From the cell containing the given text, extract its center point as [X, Y] coordinate. 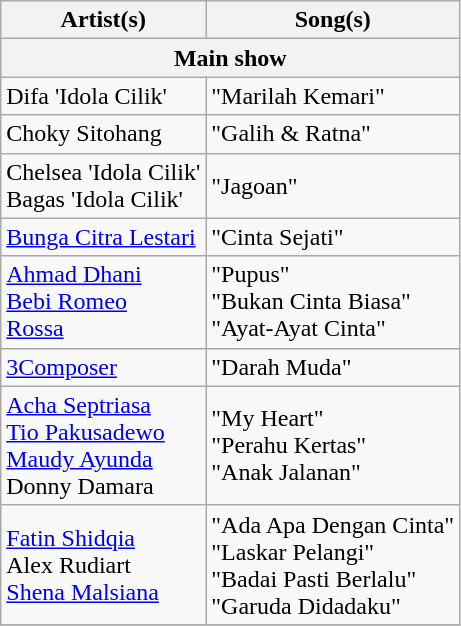
"Marilah Kemari" [333, 96]
"Ada Apa Dengan Cinta""Laskar Pelangi""Badai Pasti Berlalu""Garuda Didadaku" [333, 564]
Artist(s) [104, 20]
Difa 'Idola Cilik' [104, 96]
Chelsea 'Idola Cilik'Bagas 'Idola Cilik' [104, 186]
"Darah Muda" [333, 367]
Ahmad DhaniBebi RomeoRossa [104, 302]
3Composer [104, 367]
Bunga Citra Lestari [104, 237]
Song(s) [333, 20]
"Jagoan" [333, 186]
Fatin ShidqiaAlex RudiartShena Malsiana [104, 564]
"Cinta Sejati" [333, 237]
"My Heart""Perahu Kertas""Anak Jalanan" [333, 446]
Acha SeptriasaTio PakusadewoMaudy AyundaDonny Damara [104, 446]
"Galih & Ratna" [333, 134]
"Pupus""Bukan Cinta Biasa""Ayat-Ayat Cinta" [333, 302]
Main show [230, 58]
Choky Sitohang [104, 134]
